Capture the cell that displays the provided text and extract its (X, Y) central coordinate. 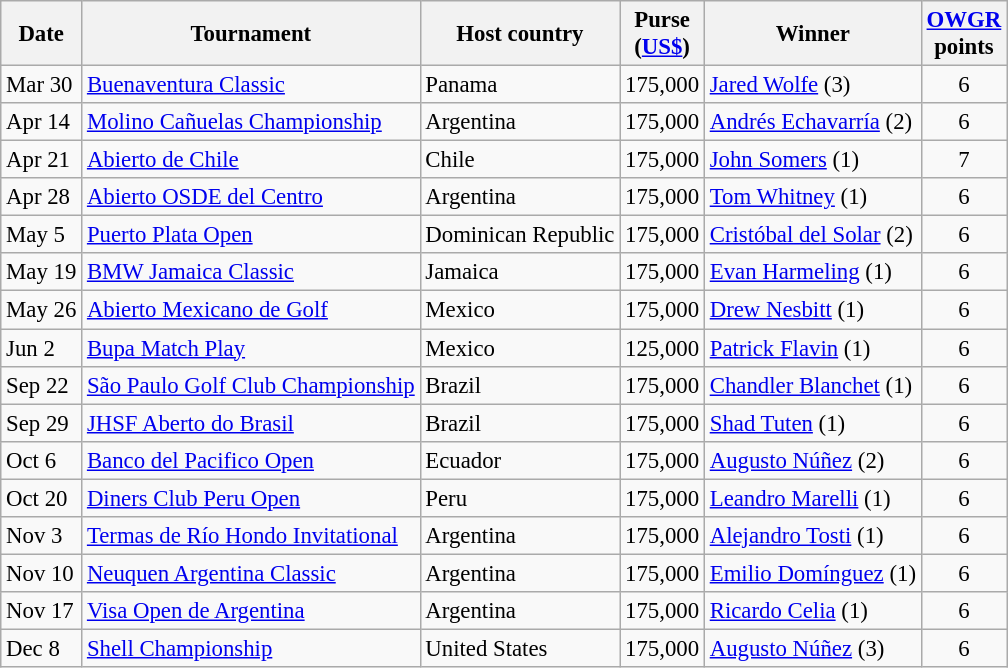
Abierto OSDE del Centro (251, 197)
Drew Nesbitt (1) (812, 310)
Tom Whitney (1) (812, 197)
Visa Open de Argentina (251, 611)
Ecuador (520, 460)
Diners Club Peru Open (251, 498)
Andrés Echavarría (2) (812, 122)
Chandler Blanchet (1) (812, 385)
Winner (812, 34)
Date (42, 34)
Abierto Mexicano de Golf (251, 310)
John Somers (1) (812, 160)
Sep 29 (42, 423)
Bupa Match Play (251, 348)
Jared Wolfe (3) (812, 85)
Peru (520, 498)
Nov 17 (42, 611)
Apr 28 (42, 197)
May 5 (42, 235)
Sep 22 (42, 385)
Cristóbal del Solar (2) (812, 235)
Apr 14 (42, 122)
Purse(US$) (662, 34)
Chile (520, 160)
Dec 8 (42, 648)
Termas de Río Hondo Invitational (251, 536)
Leandro Marelli (1) (812, 498)
7 (964, 160)
Augusto Núñez (2) (812, 460)
Emilio Domínguez (1) (812, 573)
Banco del Pacifico Open (251, 460)
Mar 30 (42, 85)
Panama (520, 85)
Buenaventura Classic (251, 85)
Augusto Núñez (3) (812, 648)
Dominican Republic (520, 235)
JHSF Aberto do Brasil (251, 423)
OWGRpoints (964, 34)
Tournament (251, 34)
United States (520, 648)
Neuquen Argentina Classic (251, 573)
Shell Championship (251, 648)
Jun 2 (42, 348)
Evan Harmeling (1) (812, 273)
Alejandro Tosti (1) (812, 536)
Oct 6 (42, 460)
Patrick Flavin (1) (812, 348)
São Paulo Golf Club Championship (251, 385)
Apr 21 (42, 160)
Oct 20 (42, 498)
Puerto Plata Open (251, 235)
May 26 (42, 310)
Abierto de Chile (251, 160)
May 19 (42, 273)
Nov 3 (42, 536)
125,000 (662, 348)
Jamaica (520, 273)
BMW Jamaica Classic (251, 273)
Host country (520, 34)
Ricardo Celia (1) (812, 611)
Nov 10 (42, 573)
Shad Tuten (1) (812, 423)
Molino Cañuelas Championship (251, 122)
